Identify which cell holds the provided text, then report its [x, y] central coordinate. 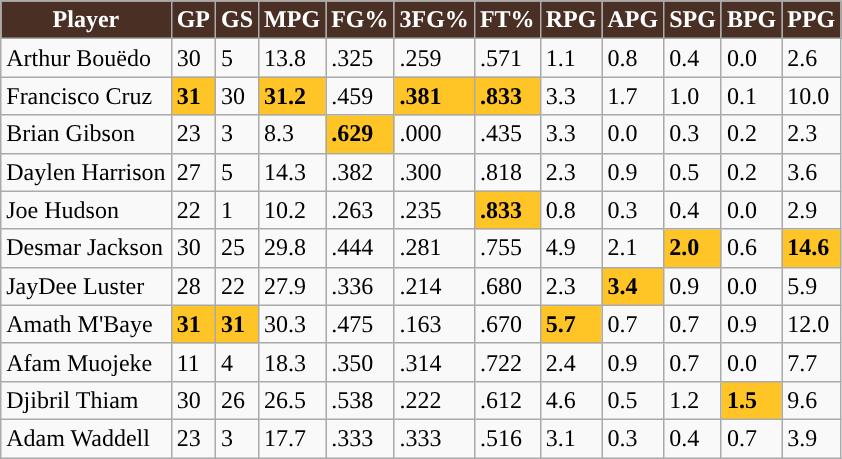
10.0 [812, 96]
.235 [434, 210]
Daylen Harrison [86, 172]
1.7 [633, 96]
3.6 [812, 172]
1.0 [693, 96]
18.3 [292, 362]
BPG [751, 20]
.163 [434, 324]
FT% [507, 20]
.516 [507, 438]
3.1 [571, 438]
28 [193, 286]
.281 [434, 248]
.612 [507, 400]
4.9 [571, 248]
.381 [434, 96]
.325 [360, 58]
2.9 [812, 210]
27 [193, 172]
GP [193, 20]
3.9 [812, 438]
FG% [360, 20]
.382 [360, 172]
17.7 [292, 438]
2.0 [693, 248]
26.5 [292, 400]
9.6 [812, 400]
.314 [434, 362]
2.1 [633, 248]
7.7 [812, 362]
8.3 [292, 134]
.459 [360, 96]
Afam Muojeke [86, 362]
Joe Hudson [86, 210]
.670 [507, 324]
JayDee Luster [86, 286]
.571 [507, 58]
.435 [507, 134]
.722 [507, 362]
3.4 [633, 286]
.538 [360, 400]
RPG [571, 20]
Amath M'Baye [86, 324]
.629 [360, 134]
.222 [434, 400]
SPG [693, 20]
0.6 [751, 248]
14.3 [292, 172]
Arthur Bouëdo [86, 58]
13.8 [292, 58]
14.6 [812, 248]
.818 [507, 172]
Player [86, 20]
.000 [434, 134]
.475 [360, 324]
1.1 [571, 58]
Adam Waddell [86, 438]
Francisco Cruz [86, 96]
Desmar Jackson [86, 248]
Djibril Thiam [86, 400]
5.7 [571, 324]
2.6 [812, 58]
3FG% [434, 20]
1 [236, 210]
Brian Gibson [86, 134]
4 [236, 362]
11 [193, 362]
4.6 [571, 400]
.263 [360, 210]
5.9 [812, 286]
1.2 [693, 400]
APG [633, 20]
.300 [434, 172]
MPG [292, 20]
.259 [434, 58]
.755 [507, 248]
30.3 [292, 324]
10.2 [292, 210]
.214 [434, 286]
29.8 [292, 248]
1.5 [751, 400]
.680 [507, 286]
26 [236, 400]
25 [236, 248]
.444 [360, 248]
0.1 [751, 96]
GS [236, 20]
12.0 [812, 324]
2.4 [571, 362]
.336 [360, 286]
31.2 [292, 96]
PPG [812, 20]
27.9 [292, 286]
.350 [360, 362]
